For the text-containing cell, return its midpoint in [X, Y] coordinate format. 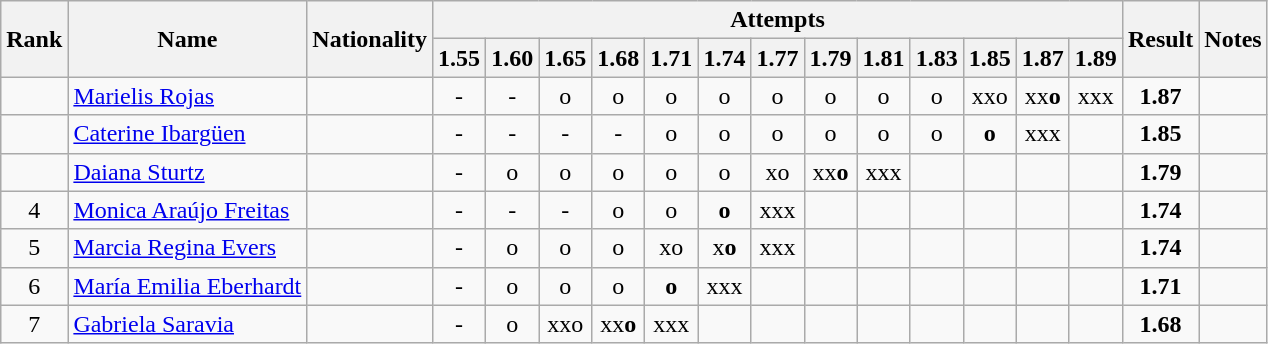
Name [188, 39]
4 [34, 210]
5 [34, 248]
Notes [1233, 39]
Rank [34, 39]
María Emilia Eberhardt [188, 286]
1.77 [778, 58]
Monica Araújo Freitas [188, 210]
Nationality [370, 39]
6 [34, 286]
Marcia Regina Evers [188, 248]
Caterine Ibargüen [188, 134]
1.65 [566, 58]
Daiana Sturtz [188, 172]
1.89 [1096, 58]
1.55 [460, 58]
Result [1160, 39]
1.81 [884, 58]
1.60 [512, 58]
Attempts [778, 20]
Marielis Rojas [188, 96]
Gabriela Saravia [188, 324]
1.83 [936, 58]
7 [34, 324]
